For the text-containing cell, return its midpoint in [X, Y] coordinate format. 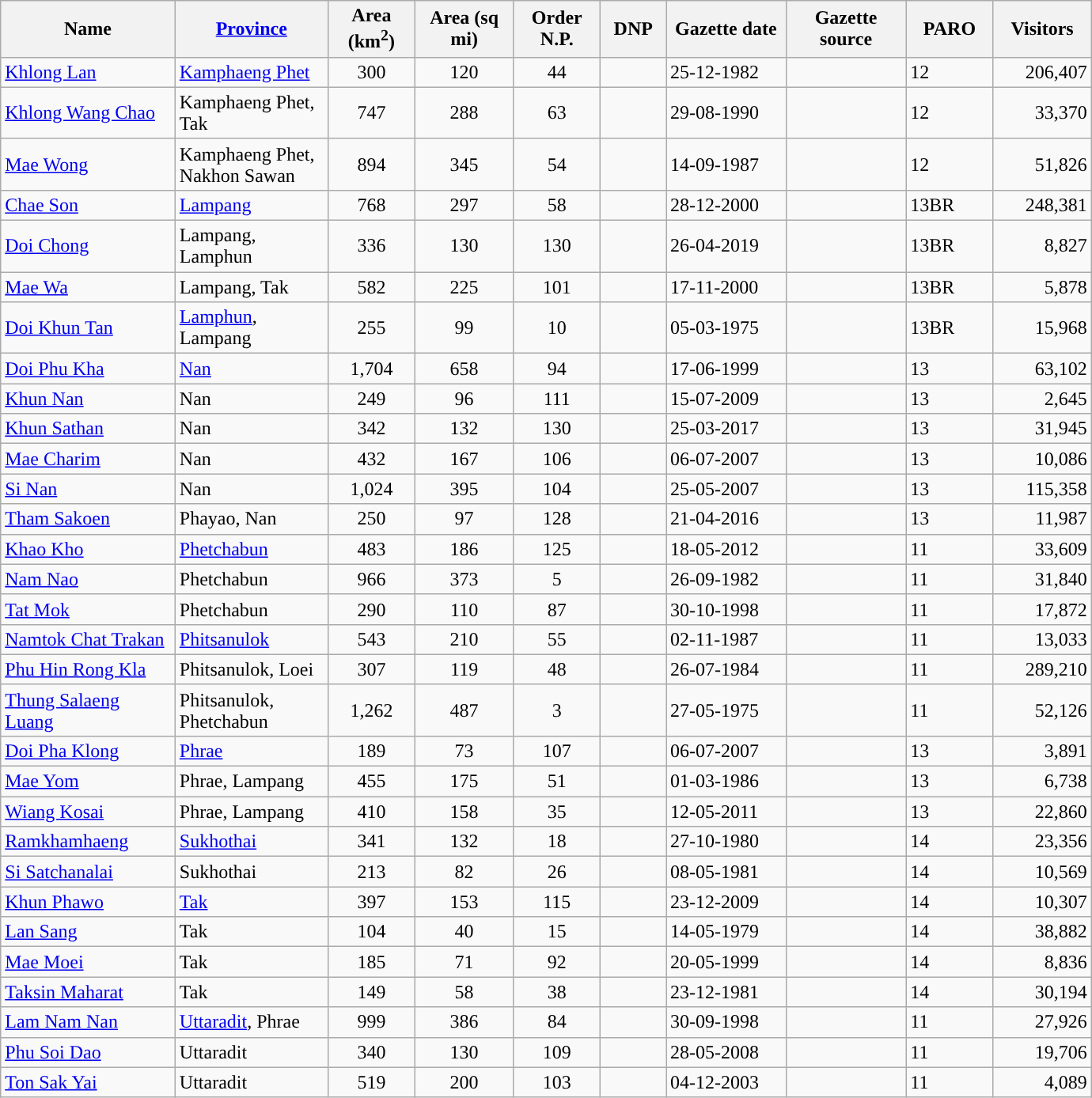
26-09-1982 [726, 579]
29-08-1990 [726, 112]
11,987 [1042, 519]
17,872 [1042, 609]
582 [371, 287]
768 [371, 205]
185 [371, 962]
14-09-1987 [726, 165]
Khlong Wang Chao [89, 112]
48 [557, 669]
Khun Nan [89, 399]
1,262 [371, 710]
1,704 [371, 369]
289,210 [1042, 669]
107 [557, 751]
158 [464, 812]
342 [371, 429]
31,840 [1042, 579]
Phayao, Nan [252, 519]
111 [557, 399]
Khao Kho [89, 549]
27,926 [1042, 1022]
483 [371, 549]
Lamphun, Lampang [252, 328]
Doi Chong [89, 247]
128 [557, 519]
Area (sq mi) [464, 29]
Nam Nao [89, 579]
Si Satchanalai [89, 872]
4,089 [1042, 1082]
386 [464, 1022]
125 [557, 549]
175 [464, 782]
115 [557, 902]
84 [557, 1022]
Kamphaeng Phet [252, 72]
395 [464, 489]
51 [557, 782]
487 [464, 710]
6,738 [1042, 782]
110 [464, 609]
Order N.P. [557, 29]
23-12-2009 [726, 902]
Phu Hin Rong Kla [89, 669]
119 [464, 669]
297 [464, 205]
Phitsanulok [252, 639]
26-07-1984 [726, 669]
115,358 [1042, 489]
08-05-1981 [726, 872]
38,882 [1042, 932]
63 [557, 112]
17-11-2000 [726, 287]
33,609 [1042, 549]
373 [464, 579]
103 [557, 1082]
26-04-2019 [726, 247]
Mae Wong [89, 165]
Doi Phu Kha [89, 369]
26 [557, 872]
341 [371, 842]
01-03-1986 [726, 782]
Mae Moei [89, 962]
101 [557, 287]
30-09-1998 [726, 1022]
DNP [633, 29]
2,645 [1042, 399]
Wiang Kosai [89, 812]
25-03-2017 [726, 429]
109 [557, 1052]
92 [557, 962]
Khlong Lan [89, 72]
52,126 [1042, 710]
10,569 [1042, 872]
Area (km2) [371, 29]
63,102 [1042, 369]
Mae Yom [89, 782]
Lam Nam Nan [89, 1022]
345 [464, 165]
120 [464, 72]
96 [464, 399]
13,033 [1042, 639]
Ramkhamhaeng [89, 842]
3 [557, 710]
248,381 [1042, 205]
25-12-1982 [726, 72]
15 [557, 932]
51,826 [1042, 165]
33,370 [1042, 112]
Phitsanulok, Loei [252, 669]
Phitsanulok, Phetchabun [252, 710]
Mae Charim [89, 459]
519 [371, 1082]
5 [557, 579]
210 [464, 639]
186 [464, 549]
153 [464, 902]
14-05-1979 [726, 932]
23-12-1981 [726, 992]
8,827 [1042, 247]
543 [371, 639]
02-11-1987 [726, 639]
Gazette source [846, 29]
3,891 [1042, 751]
82 [464, 872]
Thung Salaeng Luang [89, 710]
27-05-1975 [726, 710]
Mae Wa [89, 287]
Uttaradit, Phrae [252, 1022]
Namtok Chat Trakan [89, 639]
38 [557, 992]
28-05-2008 [726, 1052]
40 [464, 932]
Doi Khun Tan [89, 328]
455 [371, 782]
20-05-1999 [726, 962]
8,836 [1042, 962]
71 [464, 962]
Province [252, 29]
54 [557, 165]
Khun Sathan [89, 429]
149 [371, 992]
966 [371, 579]
Lampang [252, 205]
106 [557, 459]
15,968 [1042, 328]
44 [557, 72]
255 [371, 328]
307 [371, 669]
PARO [950, 29]
27-10-1980 [726, 842]
747 [371, 112]
94 [557, 369]
10 [557, 328]
Phrae [252, 751]
55 [557, 639]
10,307 [1042, 902]
Ton Sak Yai [89, 1082]
5,878 [1042, 287]
397 [371, 902]
Lampang, Tak [252, 287]
23,356 [1042, 842]
99 [464, 328]
Lan Sang [89, 932]
Lampang, Lamphun [252, 247]
Name [89, 29]
Si Nan [89, 489]
249 [371, 399]
19,706 [1042, 1052]
999 [371, 1022]
97 [464, 519]
Taksin Maharat [89, 992]
290 [371, 609]
87 [557, 609]
225 [464, 287]
30,194 [1042, 992]
288 [464, 112]
658 [464, 369]
Visitors [1042, 29]
Kamphaeng Phet, Nakhon Sawan [252, 165]
410 [371, 812]
73 [464, 751]
200 [464, 1082]
Doi Pha Klong [89, 751]
432 [371, 459]
Chae Son [89, 205]
Phu Soi Dao [89, 1052]
25-05-2007 [726, 489]
17-06-1999 [726, 369]
894 [371, 165]
189 [371, 751]
05-03-1975 [726, 328]
18-05-2012 [726, 549]
Gazette date [726, 29]
15-07-2009 [726, 399]
31,945 [1042, 429]
250 [371, 519]
30-10-1998 [726, 609]
213 [371, 872]
10,086 [1042, 459]
336 [371, 247]
12-05-2011 [726, 812]
300 [371, 72]
35 [557, 812]
Tham Sakoen [89, 519]
21-04-2016 [726, 519]
Khun Phawo [89, 902]
206,407 [1042, 72]
18 [557, 842]
04-12-2003 [726, 1082]
1,024 [371, 489]
167 [464, 459]
22,860 [1042, 812]
Kamphaeng Phet, Tak [252, 112]
340 [371, 1052]
Tat Mok [89, 609]
28-12-2000 [726, 205]
